Scan for the cell matching the given text and deliver its (x, y) coordinate at center. 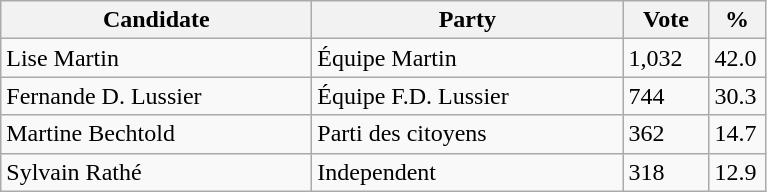
Équipe F.D. Lussier (468, 96)
362 (666, 134)
Candidate (156, 20)
% (737, 20)
42.0 (737, 58)
Équipe Martin (468, 58)
Party (468, 20)
Fernande D. Lussier (156, 96)
744 (666, 96)
318 (666, 172)
Vote (666, 20)
14.7 (737, 134)
12.9 (737, 172)
Sylvain Rathé (156, 172)
Lise Martin (156, 58)
Independent (468, 172)
Martine Bechtold (156, 134)
Parti des citoyens (468, 134)
30.3 (737, 96)
1,032 (666, 58)
